Output the [X, Y] coordinate of the center of the cell containing the given text.  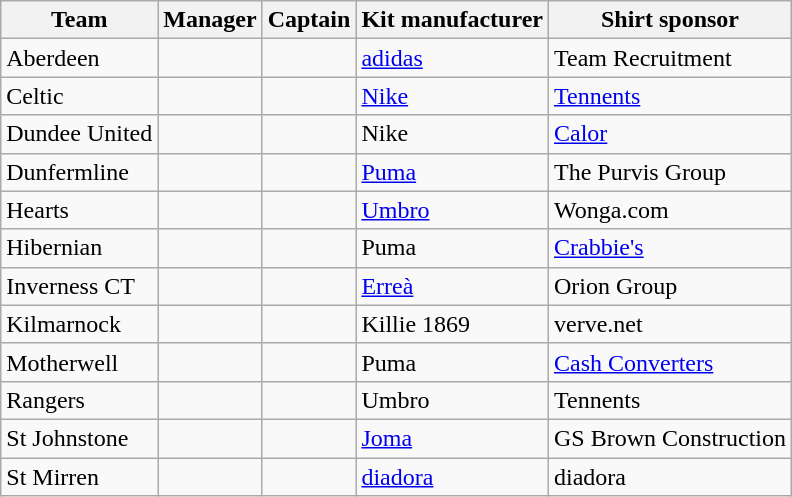
Erreà [452, 286]
Dunfermline [80, 172]
Team [80, 20]
Killie 1869 [452, 324]
Aberdeen [80, 58]
Wonga.com [670, 210]
Kit manufacturer [452, 20]
Crabbie's [670, 248]
Shirt sponsor [670, 20]
St Mirren [80, 477]
adidas [452, 58]
Orion Group [670, 286]
Captain [309, 20]
verve.net [670, 324]
Kilmarnock [80, 324]
Cash Converters [670, 362]
GS Brown Construction [670, 438]
Team Recruitment [670, 58]
Celtic [80, 96]
Hearts [80, 210]
St Johnstone [80, 438]
The Purvis Group [670, 172]
Motherwell [80, 362]
Inverness CT [80, 286]
Calor [670, 134]
Dundee United [80, 134]
Rangers [80, 400]
Manager [210, 20]
Joma [452, 438]
Hibernian [80, 248]
